Output the (X, Y) coordinate of the center of the cell containing the given text.  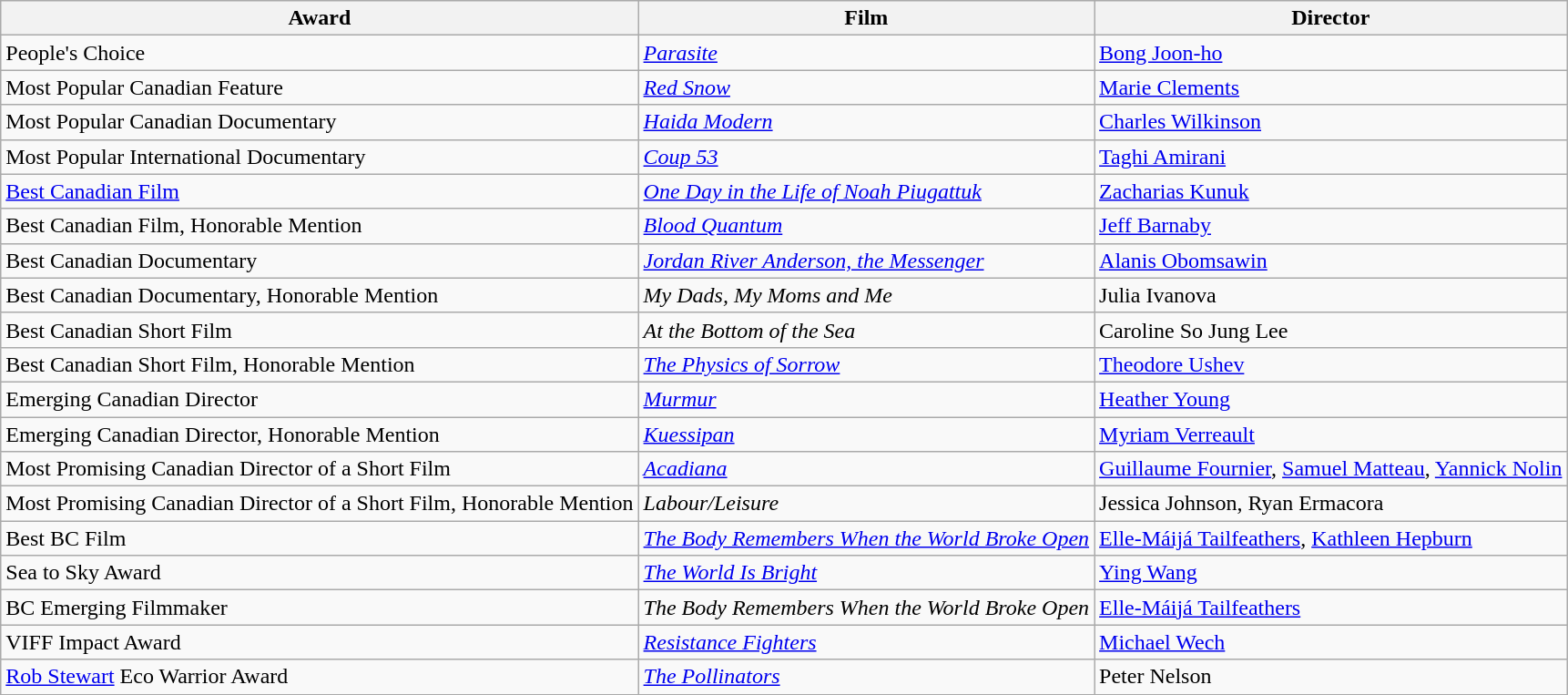
Alanis Obomsawin (1331, 261)
Best BC Film (320, 538)
Caroline So Jung Lee (1331, 330)
The World Is Bright (867, 573)
Marie Clements (1331, 87)
Elle-Máijá Tailfeathers (1331, 608)
Rob Stewart Eco Warrior Award (320, 677)
At the Bottom of the Sea (867, 330)
Resistance Fighters (867, 642)
People's Choice (320, 53)
Coup 53 (867, 157)
VIFF Impact Award (320, 642)
Michael Wech (1331, 642)
Acadiana (867, 469)
Jessica Johnson, Ryan Ermacora (1331, 504)
My Dads, My Moms and Me (867, 295)
Film (867, 18)
Most Promising Canadian Director of a Short Film, Honorable Mention (320, 504)
Labour/Leisure (867, 504)
Haida Modern (867, 122)
Best Canadian Short Film (320, 330)
Most Popular Canadian Documentary (320, 122)
BC Emerging Filmmaker (320, 608)
Peter Nelson (1331, 677)
Best Canadian Film, Honorable Mention (320, 226)
Heather Young (1331, 399)
Myriam Verreault (1331, 434)
Bong Joon-ho (1331, 53)
Theodore Ushev (1331, 364)
Best Canadian Film (320, 191)
Most Promising Canadian Director of a Short Film (320, 469)
Best Canadian Short Film, Honorable Mention (320, 364)
Kuessipan (867, 434)
Most Popular Canadian Feature (320, 87)
Taghi Amirani (1331, 157)
Emerging Canadian Director, Honorable Mention (320, 434)
Red Snow (867, 87)
Zacharias Kunuk (1331, 191)
Blood Quantum (867, 226)
Parasite (867, 53)
One Day in the Life of Noah Piugattuk (867, 191)
Best Canadian Documentary (320, 261)
Julia Ivanova (1331, 295)
Ying Wang (1331, 573)
Sea to Sky Award (320, 573)
Guillaume Fournier, Samuel Matteau, Yannick Nolin (1331, 469)
Best Canadian Documentary, Honorable Mention (320, 295)
Director (1331, 18)
Most Popular International Documentary (320, 157)
Elle-Máijá Tailfeathers, Kathleen Hepburn (1331, 538)
Emerging Canadian Director (320, 399)
The Physics of Sorrow (867, 364)
Jeff Barnaby (1331, 226)
Charles Wilkinson (1331, 122)
Award (320, 18)
The Pollinators (867, 677)
Murmur (867, 399)
Jordan River Anderson, the Messenger (867, 261)
